Output the [x, y] coordinate of the center of the cell containing the given text.  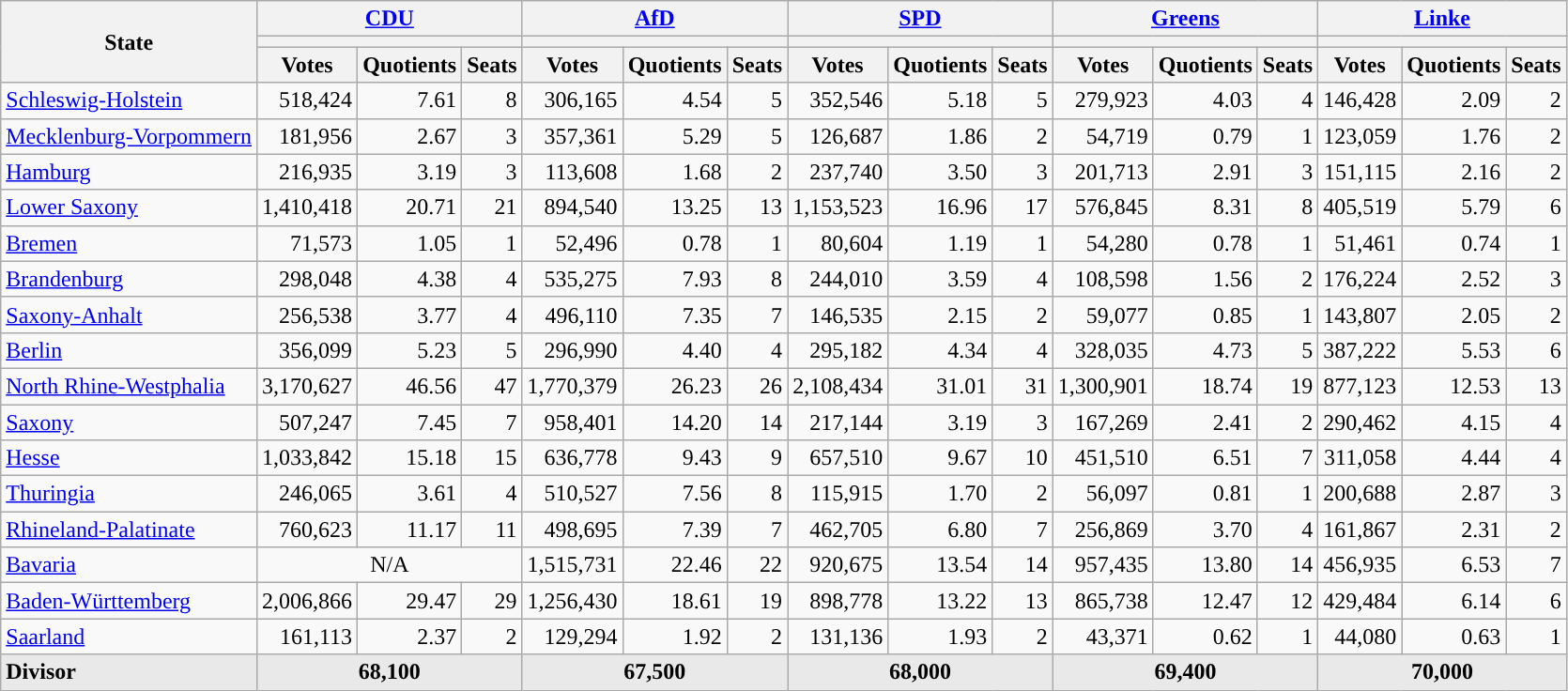
1.68 [674, 172]
20.71 [409, 207]
3,170,627 [308, 386]
13.54 [941, 565]
7.35 [674, 315]
SPD [920, 19]
Schleswig-Holstein [130, 100]
405,519 [1360, 207]
865,738 [1102, 601]
113,608 [573, 172]
246,065 [308, 494]
510,527 [573, 494]
4.44 [1453, 458]
298,048 [308, 279]
2.91 [1206, 172]
4.73 [1206, 350]
80,604 [838, 243]
Saarland [130, 637]
1.70 [941, 494]
26 [757, 386]
576,845 [1102, 207]
108,598 [1102, 279]
22.46 [674, 565]
6.53 [1453, 565]
18.61 [674, 601]
237,740 [838, 172]
7.61 [409, 100]
10 [1022, 458]
4.38 [409, 279]
46.56 [409, 386]
7.93 [674, 279]
131,136 [838, 637]
18.74 [1206, 386]
146,428 [1360, 100]
958,401 [573, 422]
7.45 [409, 422]
200,688 [1360, 494]
67,500 [655, 672]
47 [492, 386]
14.20 [674, 422]
0.79 [1206, 136]
498,695 [573, 530]
1,033,842 [308, 458]
2.67 [409, 136]
2.41 [1206, 422]
352,546 [838, 100]
311,058 [1360, 458]
181,956 [308, 136]
15.18 [409, 458]
3.70 [1206, 530]
0.81 [1206, 494]
451,510 [1102, 458]
2.16 [1453, 172]
2.52 [1453, 279]
3.59 [941, 279]
1.56 [1206, 279]
3.50 [941, 172]
Saxony [130, 422]
456,935 [1360, 565]
43,371 [1102, 637]
0.85 [1206, 315]
1,770,379 [573, 386]
1.76 [1453, 136]
920,675 [838, 565]
1.93 [941, 637]
Lower Saxony [130, 207]
31 [1022, 386]
143,807 [1360, 315]
4.03 [1206, 100]
9.43 [674, 458]
2.87 [1453, 494]
1.05 [409, 243]
59,077 [1102, 315]
11 [492, 530]
201,713 [1102, 172]
6.80 [941, 530]
387,222 [1360, 350]
12.47 [1206, 601]
13.80 [1206, 565]
Greens [1185, 19]
507,247 [308, 422]
22 [757, 565]
176,224 [1360, 279]
356,099 [308, 350]
1,300,901 [1102, 386]
8.31 [1206, 207]
244,010 [838, 279]
9.67 [941, 458]
Bavaria [130, 565]
167,269 [1102, 422]
2.15 [941, 315]
0.62 [1206, 637]
6.51 [1206, 458]
21 [492, 207]
Berlin [130, 350]
Hamburg [130, 172]
898,778 [838, 601]
657,510 [838, 458]
0.74 [1453, 243]
877,123 [1360, 386]
4.34 [941, 350]
957,435 [1102, 565]
Saxony-Anhalt [130, 315]
1,410,418 [308, 207]
51,461 [1360, 243]
12.53 [1453, 386]
518,424 [308, 100]
29 [492, 601]
56,097 [1102, 494]
5.79 [1453, 207]
N/A [391, 565]
151,115 [1360, 172]
636,778 [573, 458]
15 [492, 458]
1,153,523 [838, 207]
69,400 [1185, 672]
54,719 [1102, 136]
70,000 [1442, 672]
295,182 [838, 350]
1.86 [941, 136]
13.25 [674, 207]
1,256,430 [573, 601]
1,515,731 [573, 565]
13.22 [941, 601]
5.23 [409, 350]
26.23 [674, 386]
161,113 [308, 637]
3.61 [409, 494]
161,867 [1360, 530]
115,915 [838, 494]
3.77 [409, 315]
5.29 [674, 136]
71,573 [308, 243]
Baden-Württemberg [130, 601]
17 [1022, 207]
462,705 [838, 530]
Brandenburg [130, 279]
68,100 [391, 672]
126,687 [838, 136]
52,496 [573, 243]
535,275 [573, 279]
1.92 [674, 637]
217,144 [838, 422]
CDU [391, 19]
4.40 [674, 350]
North Rhine-Westphalia [130, 386]
Mecklenburg-Vorpommern [130, 136]
31.01 [941, 386]
4.15 [1453, 422]
7.56 [674, 494]
Rhineland-Palatinate [130, 530]
0.63 [1453, 637]
68,000 [920, 672]
496,110 [573, 315]
296,990 [573, 350]
1.19 [941, 243]
6.14 [1453, 601]
AfD [655, 19]
29.47 [409, 601]
2.31 [1453, 530]
2,108,434 [838, 386]
146,535 [838, 315]
216,935 [308, 172]
11.17 [409, 530]
123,059 [1360, 136]
256,869 [1102, 530]
5.18 [941, 100]
429,484 [1360, 601]
279,923 [1102, 100]
129,294 [573, 637]
290,462 [1360, 422]
2,006,866 [308, 601]
357,361 [573, 136]
16.96 [941, 207]
328,035 [1102, 350]
2.09 [1453, 100]
5.53 [1453, 350]
9 [757, 458]
Divisor [130, 672]
54,280 [1102, 243]
2.05 [1453, 315]
894,540 [573, 207]
306,165 [573, 100]
760,623 [308, 530]
State [130, 41]
7.39 [674, 530]
Linke [1442, 19]
Thuringia [130, 494]
256,538 [308, 315]
Bremen [130, 243]
Hesse [130, 458]
4.54 [674, 100]
44,080 [1360, 637]
12 [1287, 601]
2.37 [409, 637]
